Identify which cell holds the provided text, then report its [X, Y] central coordinate. 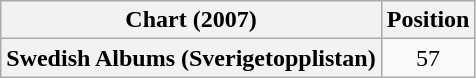
Position [428, 20]
Chart (2007) [191, 20]
Swedish Albums (Sverigetopplistan) [191, 58]
57 [428, 58]
